From the cell containing the given text, extract its center point as [X, Y] coordinate. 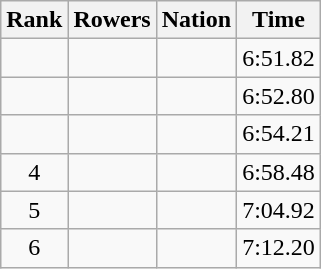
Nation [196, 20]
Rowers [112, 20]
7:04.92 [279, 210]
4 [34, 172]
6:54.21 [279, 134]
Rank [34, 20]
6 [34, 248]
7:12.20 [279, 248]
6:52.80 [279, 96]
6:51.82 [279, 58]
Time [279, 20]
5 [34, 210]
6:58.48 [279, 172]
